Return the (x, y) coordinate for the center point of the cell that contains the specified text.  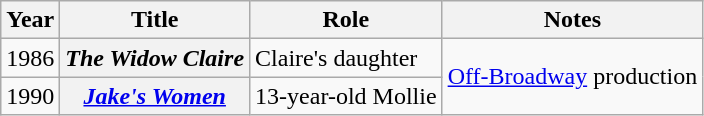
Year (30, 20)
Notes (572, 20)
Title (155, 20)
13-year-old Mollie (346, 96)
Claire's daughter (346, 58)
Jake's Women (155, 96)
Off-Broadway production (572, 77)
1990 (30, 96)
Role (346, 20)
The Widow Claire (155, 58)
1986 (30, 58)
